Provide the [X, Y] coordinate of the cell's center where the given text is located.  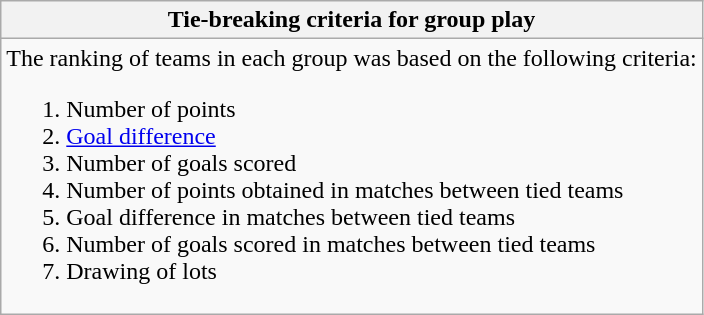
Tie-breaking criteria for group play [352, 20]
